Scan for the cell matching the given text and deliver its (X, Y) coordinate at center. 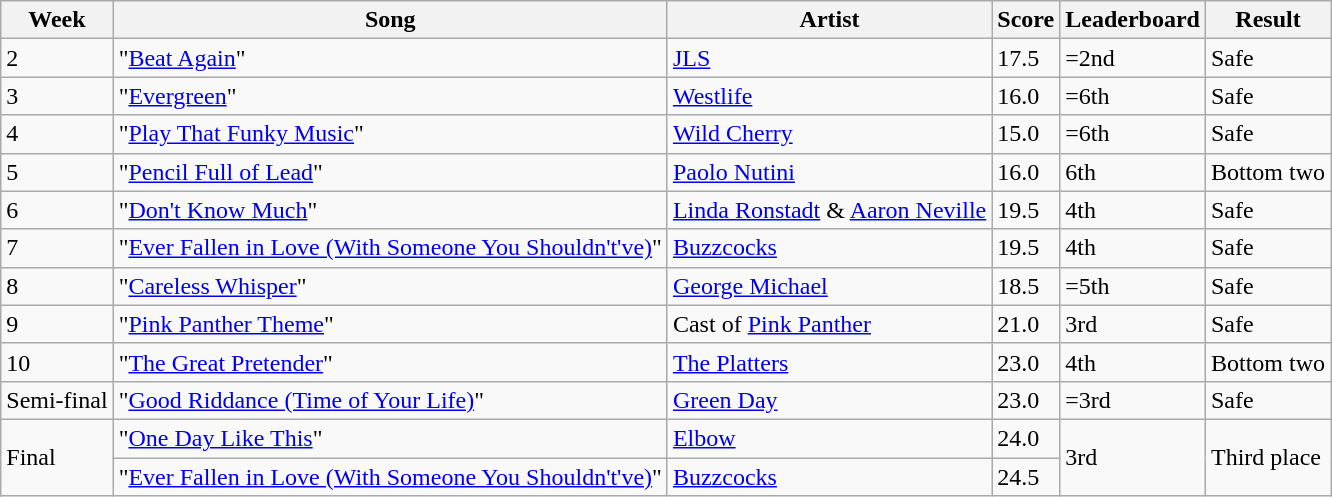
Paolo Nutini (829, 172)
"One Day Like This" (390, 438)
"Pink Panther Theme" (390, 324)
Cast of Pink Panther (829, 324)
3 (57, 96)
Week (57, 20)
JLS (829, 58)
"Beat Again" (390, 58)
"Evergreen" (390, 96)
7 (57, 248)
6 (57, 210)
George Michael (829, 286)
Green Day (829, 400)
Semi-final (57, 400)
Score (1026, 20)
21.0 (1026, 324)
10 (57, 362)
24.0 (1026, 438)
Song (390, 20)
8 (57, 286)
Westlife (829, 96)
"Play That Funky Music" (390, 134)
Wild Cherry (829, 134)
Linda Ronstadt & Aaron Neville (829, 210)
Final (57, 457)
Artist (829, 20)
4 (57, 134)
6th (1133, 172)
Elbow (829, 438)
2 (57, 58)
"The Great Pretender" (390, 362)
Third place (1268, 457)
17.5 (1026, 58)
=2nd (1133, 58)
24.5 (1026, 477)
15.0 (1026, 134)
=5th (1133, 286)
5 (57, 172)
=3rd (1133, 400)
"Don't Know Much" (390, 210)
"Careless Whisper" (390, 286)
Result (1268, 20)
"Pencil Full of Lead" (390, 172)
9 (57, 324)
18.5 (1026, 286)
The Platters (829, 362)
Leaderboard (1133, 20)
"Good Riddance (Time of Your Life)" (390, 400)
